Pinpoint the cell where the given text exists, returning its [x, y] midpoint coordinate. 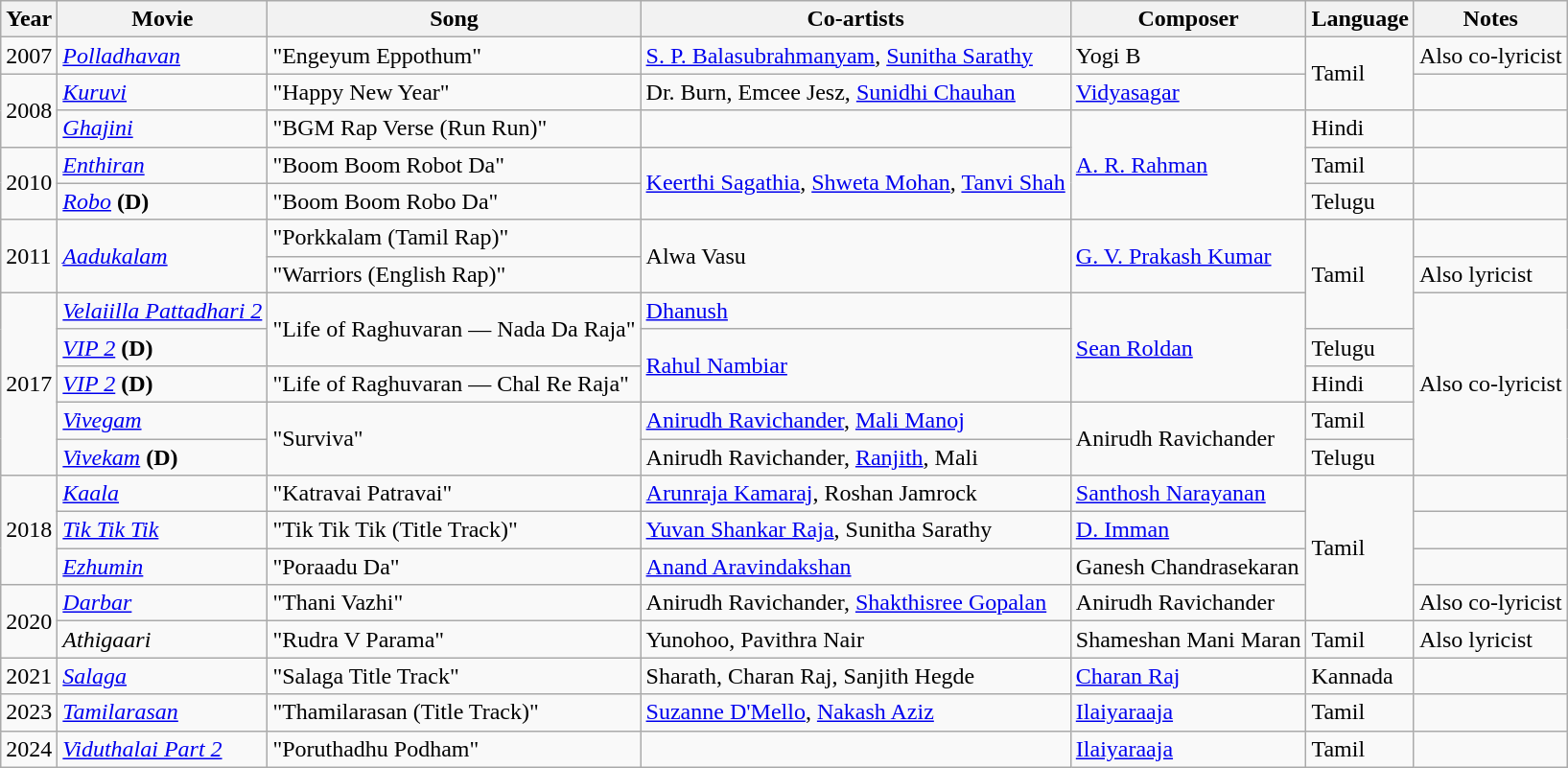
Anirudh Ravichander, Shakthisree Gopalan [855, 603]
"Porkkalam (Tamil Rap)" [455, 238]
Tamilarasan [163, 712]
Suzanne D'Mello, Nakash Aziz [855, 712]
Enthiran [163, 165]
"Life of Raghuvaran — Nada Da Raja" [455, 329]
"Salaga Title Track" [455, 676]
Yunohoo, Pavithra Nair [855, 640]
2023 [29, 712]
Robo (D) [163, 201]
Polladhavan [163, 56]
Velaiilla Pattadhari 2 [163, 311]
2017 [29, 384]
"Engeyum Eppothum" [455, 56]
Sharath, Charan Raj, Sanjith Hegde [855, 676]
Kuruvi [163, 92]
Keerthi Sagathia, Shweta Mohan, Tanvi Shah [855, 183]
Ezhumin [163, 567]
Language [1360, 19]
Ganesh Chandrasekaran [1188, 567]
"BGM Rap Verse (Run Run)" [455, 128]
"Thani Vazhi" [455, 603]
Composer [1188, 19]
"Happy New Year" [455, 92]
Ghajini [163, 128]
Year [29, 19]
Anirudh Ravichander, Ranjith, Mali [855, 457]
Salaga [163, 676]
Dhanush [855, 311]
Rahul Nambiar [855, 365]
Co-artists [855, 19]
2007 [29, 56]
Charan Raj [1188, 676]
"Tik Tik Tik (Title Track)" [455, 530]
Sean Roldan [1188, 347]
Kannada [1360, 676]
"Boom Boom Robo Da" [455, 201]
G. V. Prakash Kumar [1188, 256]
Aadukalam [163, 256]
"Rudra V Parama" [455, 640]
Athigaari [163, 640]
A. R. Rahman [1188, 165]
Notes [1490, 19]
"Poraadu Da" [455, 567]
Tik Tik Tik [163, 530]
"Katravai Patravai" [455, 494]
Movie [163, 19]
2018 [29, 530]
Alwa Vasu [855, 256]
"Boom Boom Robot Da" [455, 165]
2024 [29, 749]
Kaala [163, 494]
Vivekam (D) [163, 457]
"Life of Raghuvaran — Chal Re Raja" [455, 384]
Vivegam [163, 420]
Dr. Burn, Emcee Jesz, Sunidhi Chauhan [855, 92]
Darbar [163, 603]
Shameshan Mani Maran [1188, 640]
Santhosh Narayanan [1188, 494]
Arunraja Kamaraj, Roshan Jamrock [855, 494]
"Warriors (English Rap)" [455, 274]
Anirudh Ravichander, Mali Manoj [855, 420]
2011 [29, 256]
2010 [29, 183]
"Surviva" [455, 438]
Viduthalai Part 2 [163, 749]
Vidyasagar [1188, 92]
Anand Aravindakshan [855, 567]
2008 [29, 110]
Yogi B [1188, 56]
2021 [29, 676]
"Thamilarasan (Title Track)" [455, 712]
Song [455, 19]
"Poruthadhu Podham" [455, 749]
D. Imman [1188, 530]
2020 [29, 621]
S. P. Balasubrahmanyam, Sunitha Sarathy [855, 56]
Yuvan Shankar Raja, Sunitha Sarathy [855, 530]
